From the cell containing the given text, extract its center point as [X, Y] coordinate. 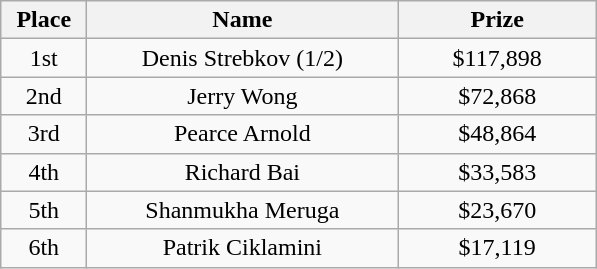
Name [242, 20]
Prize [498, 20]
$33,583 [498, 172]
Richard Bai [242, 172]
Patrik Ciklamini [242, 248]
Shanmukha Meruga [242, 210]
$117,898 [498, 58]
Jerry Wong [242, 96]
Denis Strebkov (1/2) [242, 58]
3rd [44, 134]
6th [44, 248]
$17,119 [498, 248]
1st [44, 58]
$23,670 [498, 210]
$72,868 [498, 96]
Place [44, 20]
Pearce Arnold [242, 134]
$48,864 [498, 134]
4th [44, 172]
2nd [44, 96]
5th [44, 210]
